From the cell containing the given text, extract its center point as [X, Y] coordinate. 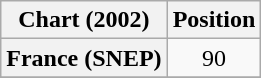
France (SNEP) [84, 58]
90 [214, 58]
Position [214, 20]
Chart (2002) [84, 20]
